Search for the cell housing the specified text and yield its (X, Y) center coordinate. 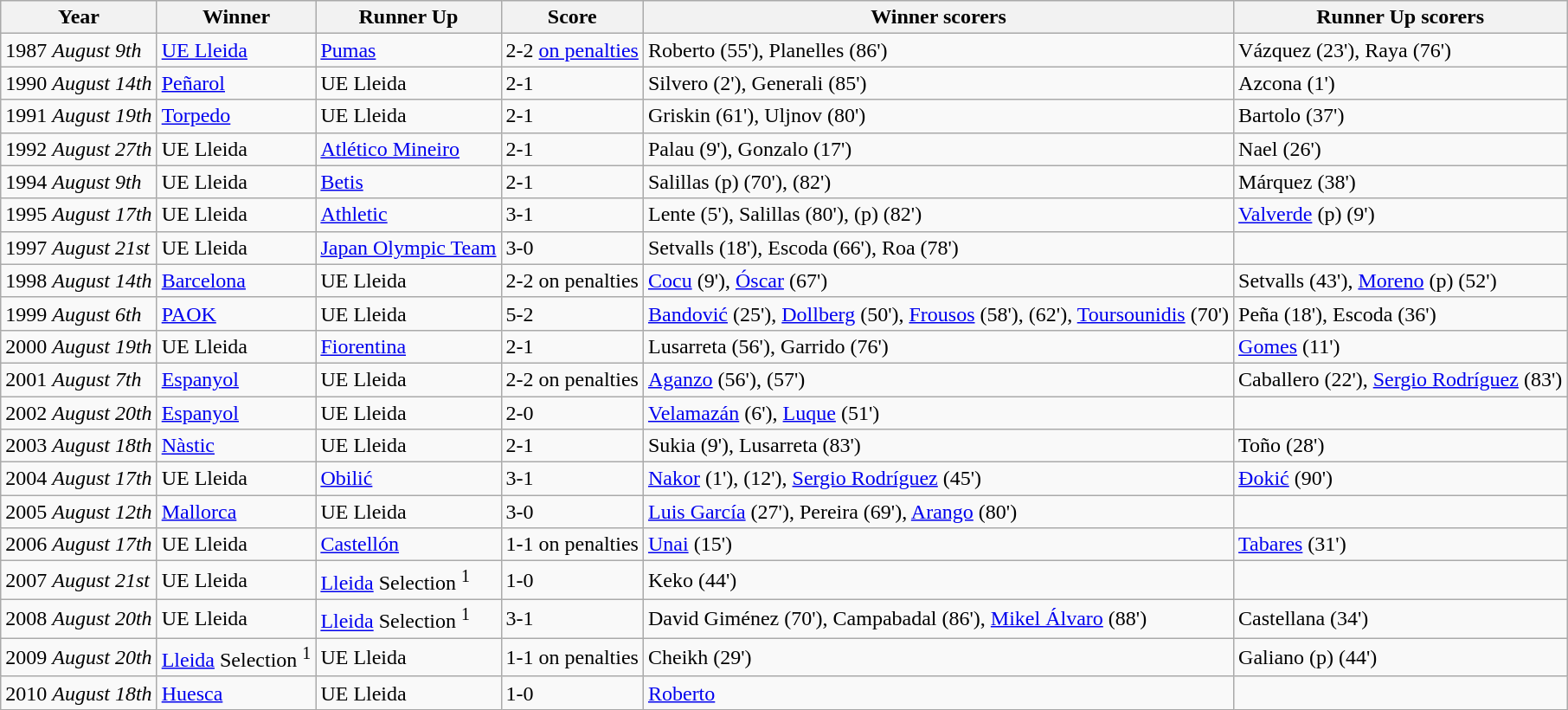
Márquez (38') (1400, 182)
Runner Up (408, 17)
2002 August 20th (79, 413)
Atlético Mineiro (408, 149)
2008 August 20th (79, 618)
Palau (9'), Gonzalo (17') (938, 149)
2005 August 12th (79, 512)
1997 August 21st (79, 248)
2006 August 17th (79, 545)
5-2 (572, 313)
Unai (15') (938, 545)
Castellón (408, 545)
Obilić (408, 479)
Winner (236, 17)
Nakor (1'), (12'), Sergio Rodríguez (45') (938, 479)
Athletic (408, 215)
Barcelona (236, 281)
2003 August 18th (79, 446)
2010 August 18th (79, 693)
1992 August 27th (79, 149)
1998 August 14th (79, 281)
Aganzo (56'), (57') (938, 379)
1990 August 14th (79, 83)
Vázquez (23'), Raya (76') (1400, 50)
2-0 (572, 413)
Roberto (938, 693)
Griskin (61'), Uljnov (80') (938, 116)
Silvero (2'), Generali (85') (938, 83)
1994 August 9th (79, 182)
Pumas (408, 50)
Runner Up scorers (1400, 17)
1999 August 6th (79, 313)
Luis García (27'), Pereira (69'), Arango (80') (938, 512)
Tabares (31') (1400, 545)
Caballero (22'), Sergio Rodríguez (83') (1400, 379)
Mallorca (236, 512)
Valverde (p) (9') (1400, 215)
Winner scorers (938, 17)
2009 August 20th (79, 658)
Lusarreta (56'), Garrido (76') (938, 346)
Cocu (9'), Óscar (67') (938, 281)
Roberto (55'), Planelles (86') (938, 50)
Cheikh (29') (938, 658)
2001 August 7th (79, 379)
Keko (44') (938, 580)
Score (572, 17)
1987 August 9th (79, 50)
Setvalls (43'), Moreno (p) (52') (1400, 281)
Peña (18'), Escoda (36') (1400, 313)
Castellana (34') (1400, 618)
David Giménez (70'), Campabadal (86'), Mikel Álvaro (88') (938, 618)
Nael (26') (1400, 149)
1995 August 17th (79, 215)
1991 August 19th (79, 116)
Đokić (90') (1400, 479)
Betis (408, 182)
Torpedo (236, 116)
Bandović (25'), Dollberg (50'), Frousos (58'), (62'), Toursounidis (70') (938, 313)
Azcona (1') (1400, 83)
Gomes (11') (1400, 346)
2004 August 17th (79, 479)
Peñarol (236, 83)
2000 August 19th (79, 346)
2007 August 21st (79, 580)
Salillas (p) (70'), (82') (938, 182)
Galiano (p) (44') (1400, 658)
Japan Olympic Team (408, 248)
Setvalls (18'), Escoda (66'), Roa (78') (938, 248)
Nàstic (236, 446)
Fiorentina (408, 346)
Velamazán (6'), Luque (51') (938, 413)
Bartolo (37') (1400, 116)
Sukia (9'), Lusarreta (83') (938, 446)
Toño (28') (1400, 446)
Year (79, 17)
PAOK (236, 313)
Lente (5'), Salillas (80'), (p) (82') (938, 215)
Huesca (236, 693)
